Return the [X, Y] coordinate for the center point of the cell that contains the specified text.  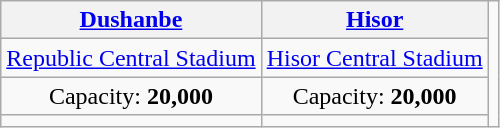
Dushanbe [131, 20]
Hisor [374, 20]
Republic Central Stadium [131, 58]
Hisor Central Stadium [374, 58]
